Output the [x, y] coordinate of the center of the cell containing the given text.  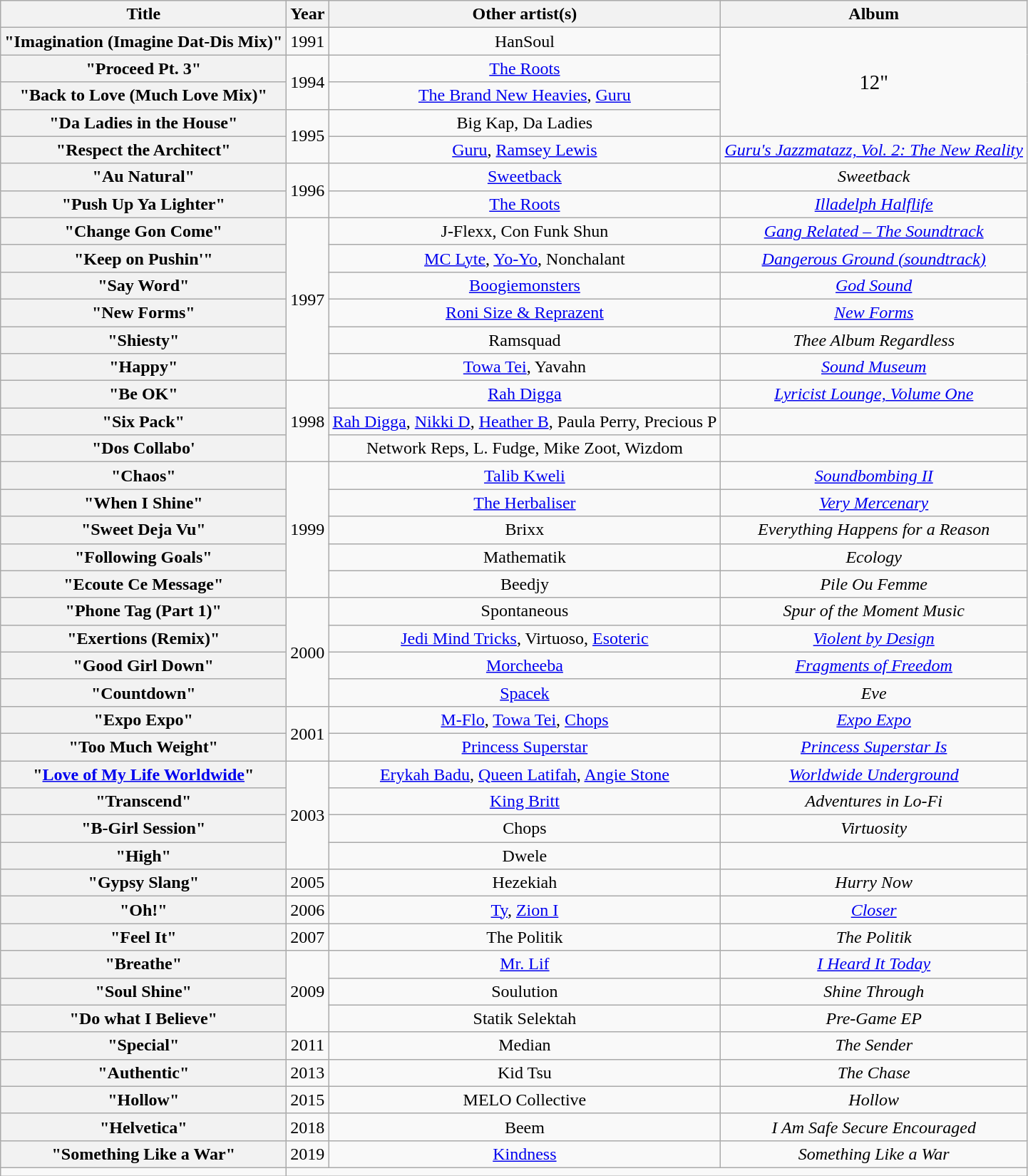
Other artist(s) [525, 14]
1991 [308, 41]
Title [144, 14]
"Oh!" [144, 910]
Beem [525, 1127]
"Love of My Life Worldwide" [144, 774]
New Forms [874, 312]
Soundbombing II [874, 476]
"Following Goals" [144, 557]
Rah Digga, Nikki D, Heather B, Paula Perry, Precious P [525, 421]
1997 [308, 299]
Spacek [525, 692]
Statik Selektah [525, 1018]
Jedi Mind Tricks, Virtuoso, Esoteric [525, 638]
Median [525, 1045]
Dangerous Ground (soundtrack) [874, 258]
"Push Up Ya Lighter" [144, 204]
Network Reps, L. Fudge, Mike Zoot, Wizdom [525, 449]
MELO Collective [525, 1100]
"Exertions (Remix)" [144, 638]
Brixx [525, 530]
Chops [525, 829]
M-Flo, Towa Tei, Chops [525, 720]
"Gypsy Slang" [144, 883]
"Happy" [144, 367]
"Keep on Pushin'" [144, 258]
Erykah Badu, Queen Latifah, Angie Stone [525, 774]
2013 [308, 1073]
"Hollow" [144, 1100]
"Expo Expo" [144, 720]
"Proceed Pt. 3" [144, 68]
2001 [308, 733]
Closer [874, 910]
Spur of the Moment Music [874, 611]
"Breathe" [144, 964]
Hurry Now [874, 883]
Boogiemonsters [525, 285]
Soulution [525, 991]
Year [308, 14]
1998 [308, 421]
"High" [144, 856]
1995 [308, 136]
Illadelph Halflife [874, 204]
"When I Shine" [144, 503]
Pile Ou Femme [874, 584]
Ramsquad [525, 340]
Kid Tsu [525, 1073]
Mr. Lif [525, 964]
2000 [308, 652]
1994 [308, 82]
Violent by Design [874, 638]
"B-Girl Session" [144, 829]
Worldwide Underground [874, 774]
Expo Expo [874, 720]
Spontaneous [525, 611]
"Ecoute Ce Message" [144, 584]
"Special" [144, 1045]
Ty, Zion I [525, 910]
Eve [874, 692]
2009 [308, 991]
"Au Natural" [144, 177]
Hollow [874, 1100]
HanSoul [525, 41]
"Helvetica" [144, 1127]
Thee Album Regardless [874, 340]
1996 [308, 190]
Fragments of Freedom [874, 665]
Hezekiah [525, 883]
Gang Related – The Soundtrack [874, 231]
Virtuosity [874, 829]
"Say Word" [144, 285]
Mathematik [525, 557]
"Countdown" [144, 692]
Adventures in Lo-Fi [874, 802]
"Sweet Deja Vu" [144, 530]
Dwele [525, 856]
King Britt [525, 802]
"Six Pack" [144, 421]
"Change Gon Come" [144, 231]
Big Kap, Da Ladies [525, 123]
"Transcend" [144, 802]
Pre-Game EP [874, 1018]
God Sound [874, 285]
"Soul Shine" [144, 991]
Ecology [874, 557]
"Chaos" [144, 476]
Rah Digga [525, 394]
12" [874, 82]
"Feel It" [144, 937]
"Something Like a War" [144, 1154]
Something Like a War [874, 1154]
MC Lyte, Yo-Yo, Nonchalant [525, 258]
"Good Girl Down" [144, 665]
Sound Museum [874, 367]
Shine Through [874, 991]
Princess Superstar [525, 747]
Princess Superstar Is [874, 747]
Talib Kweli [525, 476]
"Authentic" [144, 1073]
2019 [308, 1154]
"New Forms" [144, 312]
I Am Safe Secure Encouraged [874, 1127]
2011 [308, 1045]
Lyricist Lounge, Volume One [874, 394]
2015 [308, 1100]
"Do what I Believe" [144, 1018]
Guru's Jazzmatazz, Vol. 2: The New Reality [874, 150]
The Herbaliser [525, 503]
2005 [308, 883]
"Be OK" [144, 394]
2007 [308, 937]
J-Flexx, Con Funk Shun [525, 231]
The Sender [874, 1045]
Very Mercenary [874, 503]
Everything Happens for a Reason [874, 530]
"Respect the Architect" [144, 150]
2018 [308, 1127]
I Heard It Today [874, 964]
"Dos Collabo' [144, 449]
Towa Tei, Yavahn [525, 367]
"Shiesty" [144, 340]
Beedjy [525, 584]
Guru, Ramsey Lewis [525, 150]
2003 [308, 814]
Album [874, 14]
"Da Ladies in the House" [144, 123]
Morcheeba [525, 665]
2006 [308, 910]
The Chase [874, 1073]
Roni Size & Reprazent [525, 312]
Kindness [525, 1154]
"Phone Tag (Part 1)" [144, 611]
"Back to Love (Much Love Mix)" [144, 96]
1999 [308, 530]
"Imagination (Imagine Dat-Dis Mix)" [144, 41]
"Too Much Weight" [144, 747]
The Brand New Heavies, Guru [525, 96]
